Return (X, Y) of the center of cell containing provided text 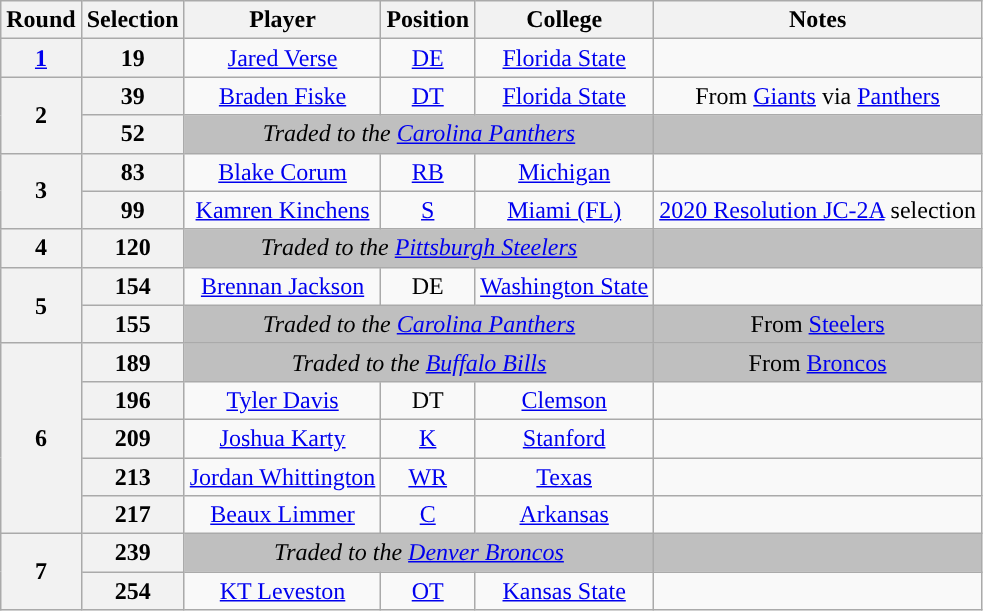
Blake Corum (282, 172)
239 (132, 553)
4 (41, 248)
39 (132, 96)
Brennan Jackson (282, 286)
Traded to the Pittsburgh Steelers (418, 248)
213 (132, 477)
Notes (818, 20)
Washington State (564, 286)
S (428, 210)
Jordan Whittington (282, 477)
209 (132, 438)
Jared Verse (282, 58)
Texas (564, 477)
5 (41, 305)
OT (428, 591)
WR (428, 477)
2 (41, 115)
Clemson (564, 400)
RB (428, 172)
From Broncos (818, 362)
Traded to the Denver Broncos (418, 553)
Miami (FL) (564, 210)
196 (132, 400)
7 (41, 572)
Beaux Limmer (282, 515)
254 (132, 591)
Stanford (564, 438)
19 (132, 58)
Round (41, 20)
C (428, 515)
52 (132, 134)
154 (132, 286)
Player (282, 20)
Selection (132, 20)
Traded to the Buffalo Bills (418, 362)
1 (41, 58)
217 (132, 515)
From Steelers (818, 324)
Braden Fiske (282, 96)
Michigan (564, 172)
Joshua Karty (282, 438)
99 (132, 210)
Arkansas (564, 515)
Tyler Davis (282, 400)
2020 Resolution JC-2A selection (818, 210)
Kamren Kinchens (282, 210)
College (564, 20)
155 (132, 324)
120 (132, 248)
189 (132, 362)
3 (41, 191)
KT Leveston (282, 591)
Position (428, 20)
Kansas State (564, 591)
K (428, 438)
83 (132, 172)
6 (41, 438)
From Giants via Panthers (818, 96)
